Return (x, y) of the center of cell containing provided text 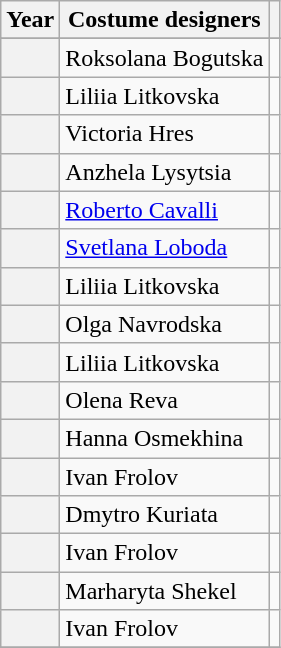
Roberto Cavalli (164, 210)
Costume designers (164, 20)
Olga Navrodska (164, 324)
Marharyta Shekel (164, 591)
Year (30, 20)
Svetlana Loboda (164, 248)
Dmytro Kuriata (164, 515)
Victoria Hres (164, 134)
Olena Reva (164, 400)
Roksolana Bogutska (164, 58)
Hanna Osmekhina (164, 438)
Anzhela Lysytsia (164, 172)
